Locate the cell with the specified text and output its (X, Y) center coordinate. 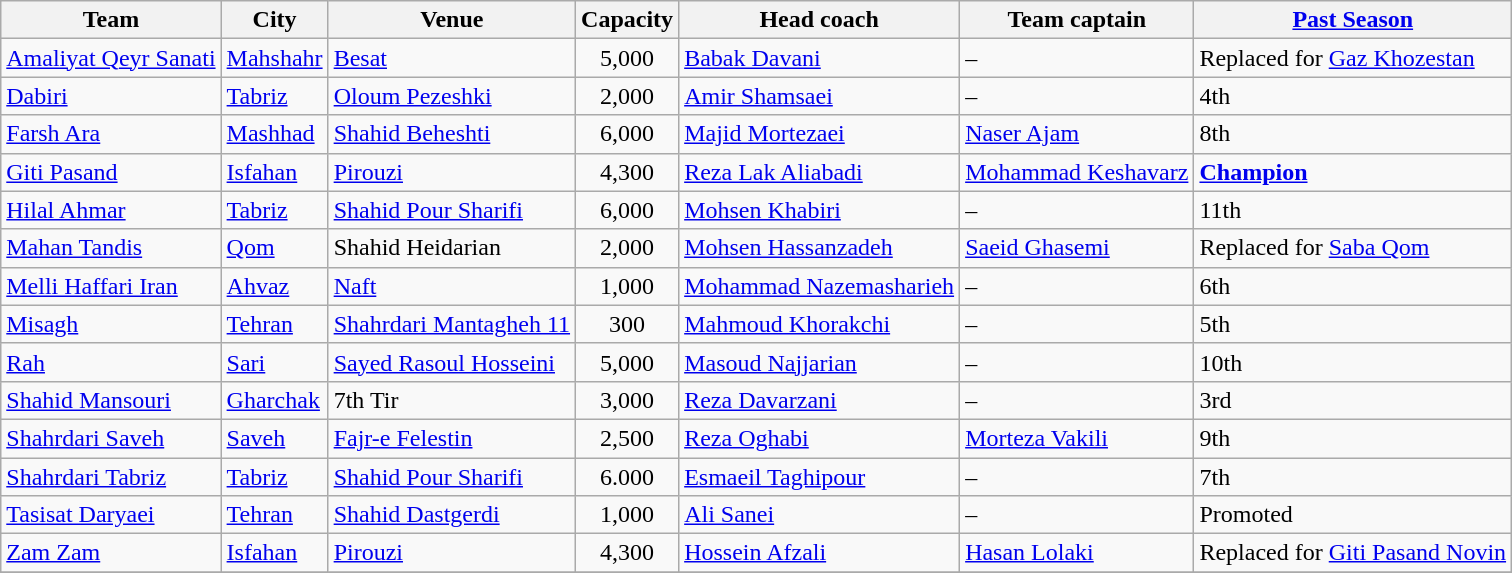
Masoud Najjarian (820, 362)
Capacity (628, 20)
2,500 (628, 438)
Esmaeil Taghipour (820, 477)
4th (1353, 96)
Giti Pasand (111, 172)
Ali Sanei (820, 515)
Venue (452, 20)
Shahid Beheshti (452, 134)
Sayed Rasoul Hosseini (452, 362)
Oloum Pezeshki (452, 96)
Amaliyat Qeyr Sanati (111, 58)
Replaced for Saba Qom (1353, 248)
Shahrdari Mantagheh 11 (452, 324)
Reza Lak Aliabadi (820, 172)
Mohsen Khabiri (820, 210)
Mahan Tandis (111, 248)
9th (1353, 438)
7th (1353, 477)
Past Season (1353, 20)
Mohammad Nazemasharieh (820, 286)
Saveh (274, 438)
Farsh Ara (111, 134)
Besat (452, 58)
Amir Shamsaei (820, 96)
Hilal Ahmar (111, 210)
Champion (1353, 172)
3,000 (628, 400)
Replaced for Gaz Khozestan (1353, 58)
Reza Davarzani (820, 400)
Qom (274, 248)
7th Tir (452, 400)
10th (1353, 362)
Saeid Ghasemi (1077, 248)
Dabiri (111, 96)
Mashhad (274, 134)
Shahid Mansouri (111, 400)
8th (1353, 134)
Shahrdari Tabriz (111, 477)
Fajr-e Felestin (452, 438)
Morteza Vakili (1077, 438)
300 (628, 324)
Melli Haffari Iran (111, 286)
Ahvaz (274, 286)
Naser Ajam (1077, 134)
Babak Davani (820, 58)
Naft (452, 286)
11th (1353, 210)
City (274, 20)
3rd (1353, 400)
Majid Mortezaei (820, 134)
Hossein Afzali (820, 553)
Shahrdari Saveh (111, 438)
Sari (274, 362)
Team captain (1077, 20)
6th (1353, 286)
Reza Oghabi (820, 438)
Shahid Heidarian (452, 248)
Misagh (111, 324)
Promoted (1353, 515)
Team (111, 20)
Rah (111, 362)
Mohsen Hassanzadeh (820, 248)
5th (1353, 324)
6.000 (628, 477)
Head coach (820, 20)
Mahmoud Khorakchi (820, 324)
Mohammad Keshavarz (1077, 172)
Mahshahr (274, 58)
Shahid Dastgerdi (452, 515)
Gharchak (274, 400)
Replaced for Giti Pasand Novin (1353, 553)
Zam Zam (111, 553)
Hasan Lolaki (1077, 553)
Tasisat Daryaei (111, 515)
